Find where the given text appears and provide that cell's center as [X, Y] coordinate. 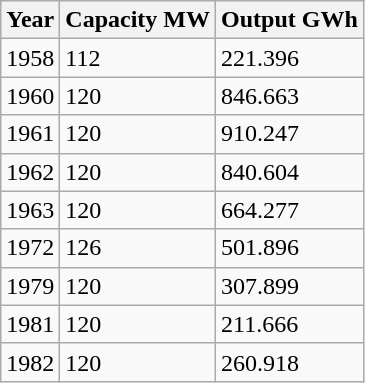
1981 [30, 324]
112 [138, 58]
Year [30, 20]
211.666 [290, 324]
840.604 [290, 172]
260.918 [290, 362]
1979 [30, 286]
221.396 [290, 58]
Capacity MW [138, 20]
1972 [30, 248]
126 [138, 248]
1962 [30, 172]
1963 [30, 210]
1982 [30, 362]
1958 [30, 58]
910.247 [290, 134]
664.277 [290, 210]
307.899 [290, 286]
1960 [30, 96]
501.896 [290, 248]
Output GWh [290, 20]
846.663 [290, 96]
1961 [30, 134]
